Capture the cell that displays the provided text and extract its [x, y] central coordinate. 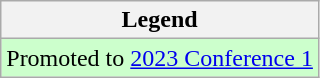
Legend [160, 20]
Promoted to 2023 Conference 1 [160, 58]
